Provide the (x, y) coordinate of the cell's center where the given text is located.  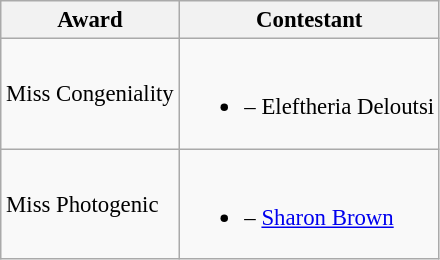
Contestant (309, 20)
– Sharon Brown (309, 204)
Miss Congeniality (90, 94)
– Eleftheria Deloutsi (309, 94)
Miss Photogenic (90, 204)
Award (90, 20)
